Search for the cell housing the specified text and yield its (x, y) center coordinate. 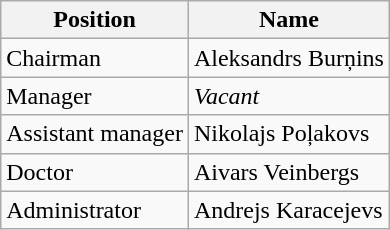
Assistant manager (95, 134)
Doctor (95, 172)
Manager (95, 96)
Chairman (95, 58)
Aleksandrs Burņins (288, 58)
Position (95, 20)
Administrator (95, 210)
Andrejs Karacejevs (288, 210)
Name (288, 20)
Vacant (288, 96)
Aivars Veinbergs (288, 172)
Nikolajs Poļakovs (288, 134)
